Identify which cell holds the provided text, then report its (X, Y) central coordinate. 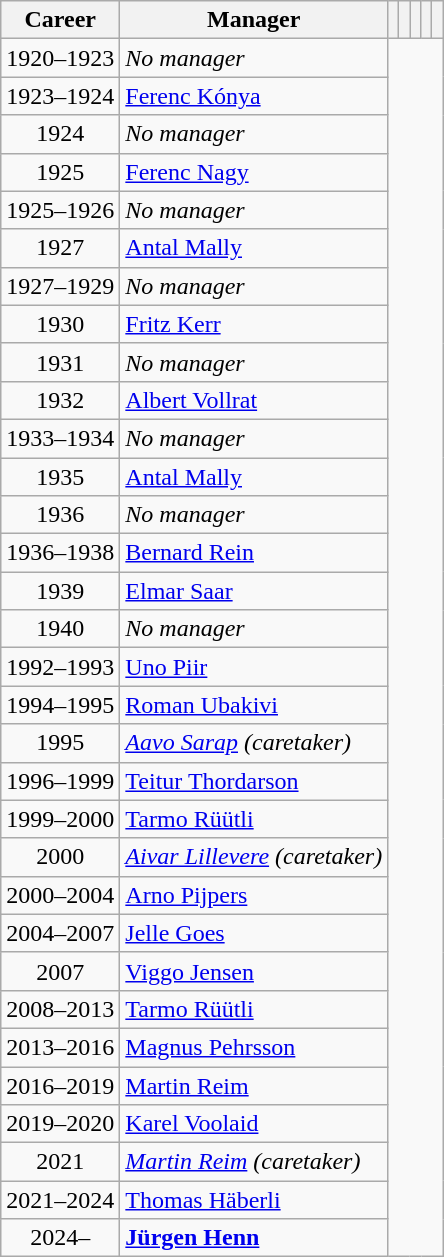
1932 (60, 400)
1995 (60, 743)
Albert Vollrat (254, 400)
2013–2016 (60, 1047)
Martin Reim (caretaker) (254, 1162)
2000–2004 (60, 895)
Uno Piir (254, 667)
1936–1938 (60, 553)
1931 (60, 362)
Arno Pijpers (254, 895)
1992–1993 (60, 667)
Aavo Sarap (caretaker) (254, 743)
Ferenc Kónya (254, 96)
2021 (60, 1162)
1924 (60, 134)
1925 (60, 172)
2024– (60, 1238)
2008–2013 (60, 1009)
2019–2020 (60, 1124)
2004–2007 (60, 933)
1940 (60, 629)
1925–1926 (60, 210)
Thomas Häberli (254, 1200)
Magnus Pehrsson (254, 1047)
1996–1999 (60, 781)
2021–2024 (60, 1200)
Teitur Thordarson (254, 781)
Elmar Saar (254, 591)
Ferenc Nagy (254, 172)
1923–1924 (60, 96)
Career (60, 20)
2007 (60, 971)
Aivar Lillevere (caretaker) (254, 857)
1933–1934 (60, 438)
1994–1995 (60, 705)
Viggo Jensen (254, 971)
1920–1923 (60, 58)
1935 (60, 477)
Martin Reim (254, 1085)
2000 (60, 857)
Jelle Goes (254, 933)
1999–2000 (60, 819)
Karel Voolaid (254, 1124)
1927–1929 (60, 286)
Jürgen Henn (254, 1238)
2016–2019 (60, 1085)
Bernard Rein (254, 553)
Manager (254, 20)
1927 (60, 248)
Roman Ubakivi (254, 705)
Fritz Kerr (254, 324)
1930 (60, 324)
1939 (60, 591)
1936 (60, 515)
